From the cell containing the given text, extract its center point as (X, Y) coordinate. 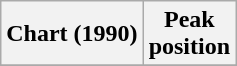
Chart (1990) (72, 34)
Peakposition (189, 34)
